From the cell containing the given text, extract its center point as [x, y] coordinate. 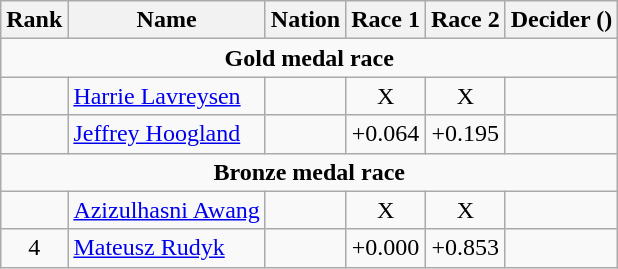
Name [166, 20]
Bronze medal race [310, 172]
4 [34, 248]
+0.000 [386, 248]
Rank [34, 20]
Azizulhasni Awang [166, 210]
+0.853 [465, 248]
Nation [305, 20]
+0.195 [465, 134]
Mateusz Rudyk [166, 248]
Jeffrey Hoogland [166, 134]
Gold medal race [310, 58]
Race 1 [386, 20]
Decider () [562, 20]
+0.064 [386, 134]
Harrie Lavreysen [166, 96]
Race 2 [465, 20]
